Pinpoint the cell where the given text exists, returning its [x, y] midpoint coordinate. 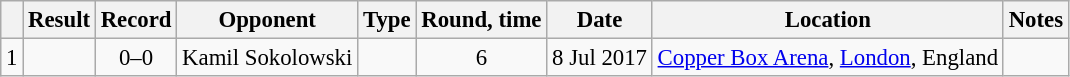
Type [387, 20]
Round, time [482, 20]
1 [12, 58]
Result [60, 20]
Opponent [268, 20]
0–0 [136, 58]
Notes [1036, 20]
Location [828, 20]
Record [136, 20]
Copper Box Arena, London, England [828, 58]
Kamil Sokolowski [268, 58]
6 [482, 58]
Date [600, 20]
8 Jul 2017 [600, 58]
